Locate the cell with the specified text and output its [x, y] center coordinate. 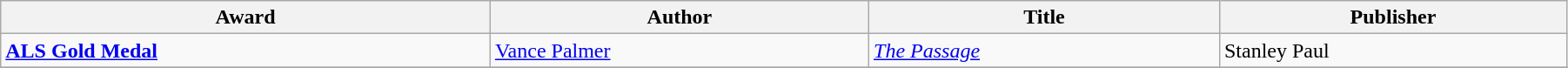
Award [245, 17]
Vance Palmer [679, 51]
ALS Gold Medal [245, 51]
Stanley Paul [1392, 51]
Publisher [1392, 17]
The Passage [1044, 51]
Title [1044, 17]
Author [679, 17]
